Pinpoint the cell where the given text exists, returning its (x, y) midpoint coordinate. 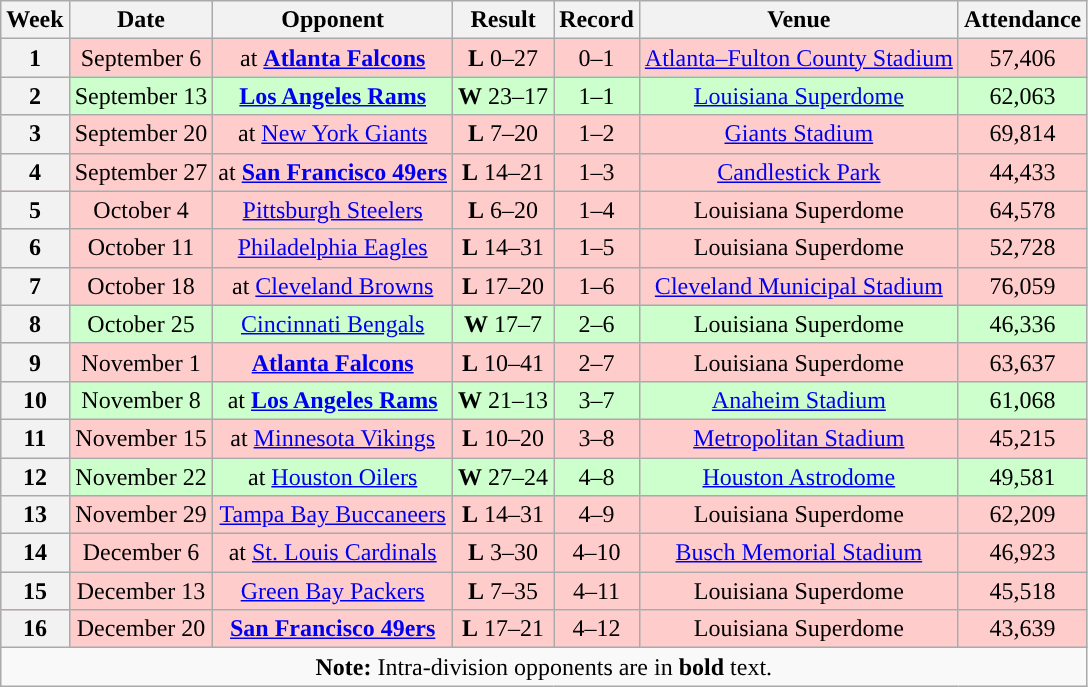
September 13 (141, 96)
5 (35, 210)
November 29 (141, 515)
Atlanta Falcons (333, 362)
L 17–20 (504, 286)
Date (141, 20)
4–10 (597, 553)
Houston Astrodome (798, 477)
Cleveland Municipal Stadium (798, 286)
13 (35, 515)
49,581 (1022, 477)
L 10–41 (504, 362)
Atlanta–Fulton County Stadium (798, 58)
W 23–17 (504, 96)
11 (35, 438)
45,215 (1022, 438)
62,063 (1022, 96)
2 (35, 96)
Tampa Bay Buccaneers (333, 515)
3 (35, 134)
W 21–13 (504, 400)
16 (35, 629)
4–11 (597, 591)
San Francisco 49ers (333, 629)
Result (504, 20)
46,923 (1022, 553)
L 17–21 (504, 629)
Green Bay Packers (333, 591)
L 3–30 (504, 553)
November 22 (141, 477)
September 20 (141, 134)
Attendance (1022, 20)
at Los Angeles Rams (333, 400)
Anaheim Stadium (798, 400)
6 (35, 248)
14 (35, 553)
1–1 (597, 96)
1–4 (597, 210)
2–7 (597, 362)
L 10–20 (504, 438)
September 6 (141, 58)
4–8 (597, 477)
Los Angeles Rams (333, 96)
at Houston Oilers (333, 477)
L 7–35 (504, 591)
7 (35, 286)
October 18 (141, 286)
1–3 (597, 172)
1–2 (597, 134)
3–7 (597, 400)
L 0–27 (504, 58)
at St. Louis Cardinals (333, 553)
November 8 (141, 400)
0–1 (597, 58)
September 27 (141, 172)
69,814 (1022, 134)
52,728 (1022, 248)
November 1 (141, 362)
December 6 (141, 553)
43,639 (1022, 629)
44,433 (1022, 172)
Giants Stadium (798, 134)
1 (35, 58)
12 (35, 477)
3–8 (597, 438)
15 (35, 591)
L 7–20 (504, 134)
61,068 (1022, 400)
W 17–7 (504, 324)
62,209 (1022, 515)
W 27–24 (504, 477)
1–5 (597, 248)
4–12 (597, 629)
4 (35, 172)
at New York Giants (333, 134)
4–9 (597, 515)
October 4 (141, 210)
45,518 (1022, 591)
at Atlanta Falcons (333, 58)
Pittsburgh Steelers (333, 210)
November 15 (141, 438)
Record (597, 20)
Venue (798, 20)
9 (35, 362)
76,059 (1022, 286)
Philadelphia Eagles (333, 248)
Cincinnati Bengals (333, 324)
Candlestick Park (798, 172)
Note: Intra-division opponents are in bold text. (544, 667)
October 25 (141, 324)
Week (35, 20)
Opponent (333, 20)
October 11 (141, 248)
1–6 (597, 286)
Busch Memorial Stadium (798, 553)
L 14–21 (504, 172)
8 (35, 324)
L 6–20 (504, 210)
63,637 (1022, 362)
57,406 (1022, 58)
December 20 (141, 629)
46,336 (1022, 324)
64,578 (1022, 210)
at Cleveland Browns (333, 286)
10 (35, 400)
at Minnesota Vikings (333, 438)
December 13 (141, 591)
2–6 (597, 324)
Metropolitan Stadium (798, 438)
at San Francisco 49ers (333, 172)
